From the cell containing the given text, extract its center point as [x, y] coordinate. 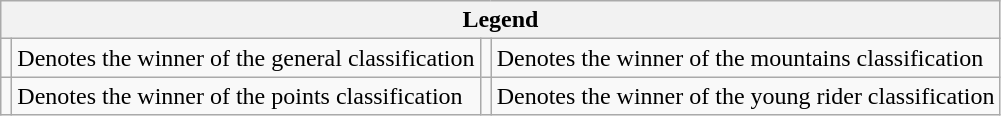
Denotes the winner of the young rider classification [746, 96]
Denotes the winner of the points classification [246, 96]
Denotes the winner of the general classification [246, 58]
Legend [500, 20]
Denotes the winner of the mountains classification [746, 58]
